Determine the [x, y] coordinate at the center of the cell enclosing the given text.  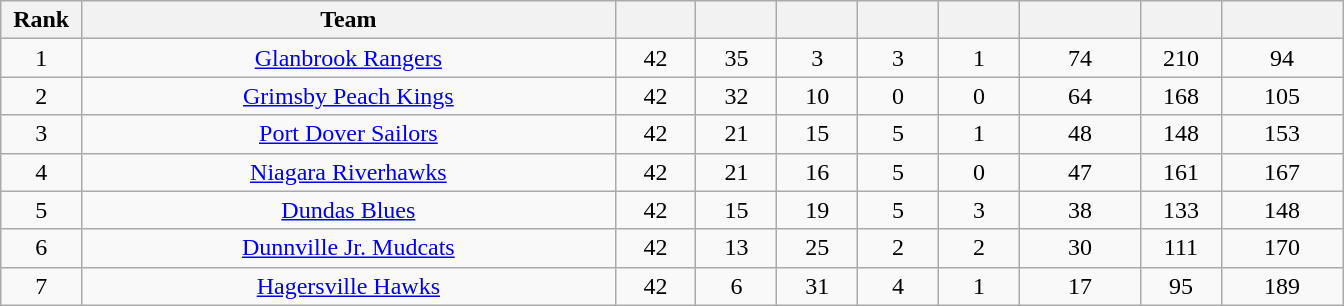
64 [1080, 96]
16 [818, 172]
Hagersville Hawks [349, 286]
7 [42, 286]
74 [1080, 58]
Dundas Blues [349, 210]
Port Dover Sailors [349, 134]
10 [818, 96]
38 [1080, 210]
Niagara Riverhawks [349, 172]
17 [1080, 286]
94 [1282, 58]
31 [818, 286]
30 [1080, 248]
25 [818, 248]
Dunnville Jr. Mudcats [349, 248]
19 [818, 210]
Grimsby Peach Kings [349, 96]
133 [1182, 210]
170 [1282, 248]
47 [1080, 172]
95 [1182, 286]
111 [1182, 248]
Glanbrook Rangers [349, 58]
Team [349, 20]
153 [1282, 134]
210 [1182, 58]
35 [736, 58]
Rank [42, 20]
161 [1182, 172]
189 [1282, 286]
13 [736, 248]
105 [1282, 96]
32 [736, 96]
48 [1080, 134]
167 [1282, 172]
168 [1182, 96]
